Search for the cell housing the specified text and yield its [X, Y] center coordinate. 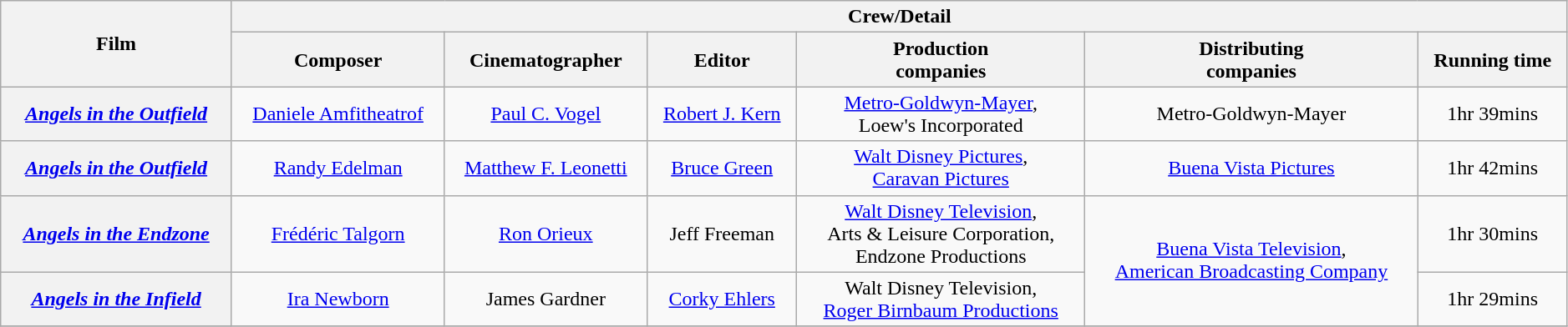
Angels in the Endzone [117, 234]
1hr 42mins [1492, 169]
Bruce Green [722, 169]
Film [117, 43]
Jeff Freeman [722, 234]
Walt Disney Television, Arts & Leisure Corporation, Endzone Productions [941, 234]
Running time [1492, 60]
Production companies [941, 60]
Ron Orieux [546, 234]
Robert J. Kern [722, 113]
Matthew F. Leonetti [546, 169]
1hr 29mins [1492, 299]
Paul C. Vogel [546, 113]
Metro-Goldwyn-Mayer [1251, 113]
1hr 39mins [1492, 113]
Editor [722, 60]
1hr 30mins [1492, 234]
Crew/Detail [899, 17]
Walt Disney Pictures, Caravan Pictures [941, 169]
Randy Edelman [337, 169]
Angels in the Infield [117, 299]
Daniele Amfitheatrof [337, 113]
Walt Disney Television, Roger Birnbaum Productions [941, 299]
Cinematographer [546, 60]
Ira Newborn [337, 299]
Distributing companies [1251, 60]
James Gardner [546, 299]
Corky Ehlers [722, 299]
Composer [337, 60]
Buena Vista Television, American Broadcasting Company [1251, 260]
Buena Vista Pictures [1251, 169]
Frédéric Talgorn [337, 234]
Metro-Goldwyn-Mayer, Loew's Incorporated [941, 113]
